Detect which cell encompasses the target text, then output its (x, y) center coordinate. 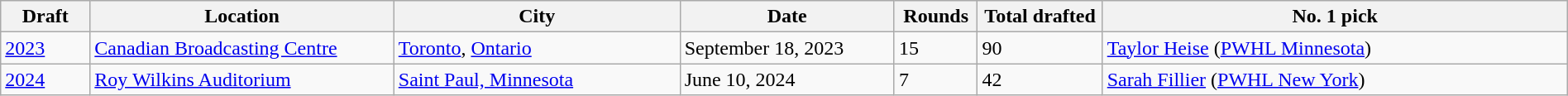
7 (935, 79)
Sarah Fillier (PWHL New York) (1335, 79)
No. 1 pick (1335, 17)
2024 (45, 79)
Total drafted (1040, 17)
15 (935, 48)
Rounds (935, 17)
Location (241, 17)
Saint Paul, Minnesota (537, 79)
Canadian Broadcasting Centre (241, 48)
Date (787, 17)
90 (1040, 48)
Toronto, Ontario (537, 48)
Taylor Heise (PWHL Minnesota) (1335, 48)
2023 (45, 48)
June 10, 2024 (787, 79)
September 18, 2023 (787, 48)
42 (1040, 79)
Draft (45, 17)
Roy Wilkins Auditorium (241, 79)
City (537, 17)
